Capture the cell that displays the provided text and extract its (x, y) central coordinate. 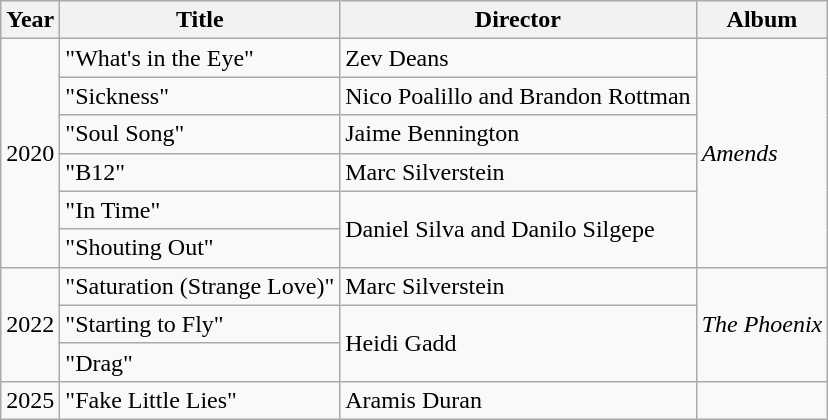
"Saturation (Strange Love)" (200, 286)
Title (200, 20)
"Shouting Out" (200, 248)
"What's in the Eye" (200, 58)
"B12" (200, 172)
Daniel Silva and Danilo Silgepe (518, 229)
"Fake Little Lies" (200, 400)
"Drag" (200, 362)
The Phoenix (762, 324)
Album (762, 20)
"Starting to Fly" (200, 324)
Nico Poalillo and Brandon Rottman (518, 96)
Director (518, 20)
"In Time" (200, 210)
Jaime Bennington (518, 134)
Year (30, 20)
2022 (30, 324)
Heidi Gadd (518, 343)
Aramis Duran (518, 400)
Amends (762, 153)
2025 (30, 400)
Zev Deans (518, 58)
"Sickness" (200, 96)
"Soul Song" (200, 134)
2020 (30, 153)
